Output the (X, Y) coordinate of the center of the cell containing the given text.  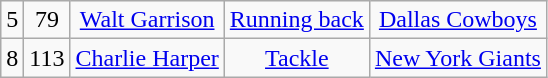
New York Giants (458, 58)
8 (12, 58)
5 (12, 20)
Walt Garrison (147, 20)
79 (47, 20)
Tackle (296, 58)
Dallas Cowboys (458, 20)
113 (47, 58)
Charlie Harper (147, 58)
Running back (296, 20)
